Return the (X, Y) coordinate for the center point of the cell that contains the specified text.  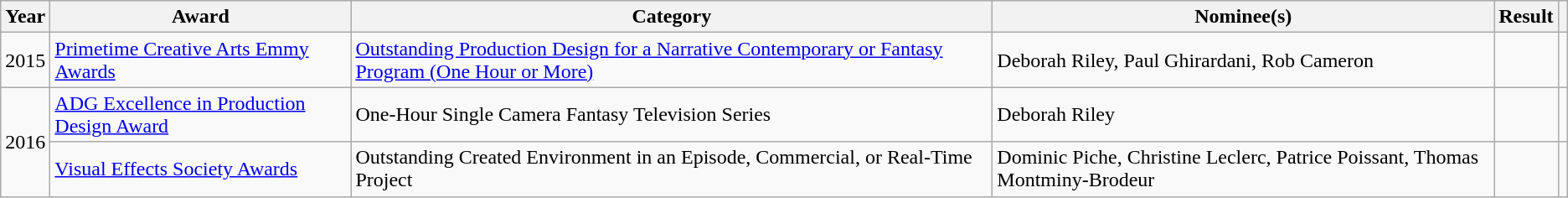
Year (25, 17)
Nominee(s) (1243, 17)
Primetime Creative Arts Emmy Awards (201, 60)
Outstanding Created Environment in an Episode, Commercial, or Real-Time Project (672, 169)
Award (201, 17)
Deborah Riley, Paul Ghirardani, Rob Cameron (1243, 60)
Category (672, 17)
One-Hour Single Camera Fantasy Television Series (672, 114)
Outstanding Production Design for a Narrative Contemporary or Fantasy Program (One Hour or More) (672, 60)
2015 (25, 60)
Dominic Piche, Christine Leclerc, Patrice Poissant, Thomas Montminy-Brodeur (1243, 169)
Visual Effects Society Awards (201, 169)
ADG Excellence in Production Design Award (201, 114)
Deborah Riley (1243, 114)
Result (1526, 17)
2016 (25, 142)
